Scan for the cell matching the given text and deliver its [X, Y] coordinate at center. 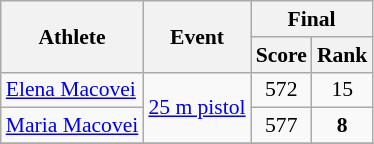
Athlete [72, 36]
Score [282, 55]
572 [282, 90]
Rank [342, 55]
Event [196, 36]
577 [282, 126]
8 [342, 126]
15 [342, 90]
Maria Macovei [72, 126]
Final [312, 19]
Elena Macovei [72, 90]
25 m pistol [196, 108]
